Scan for the cell matching the given text and deliver its (x, y) coordinate at center. 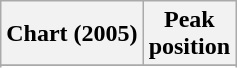
Chart (2005) (72, 34)
Peakposition (189, 34)
